Return the (X, Y) coordinate for the center point of the cell that contains the specified text.  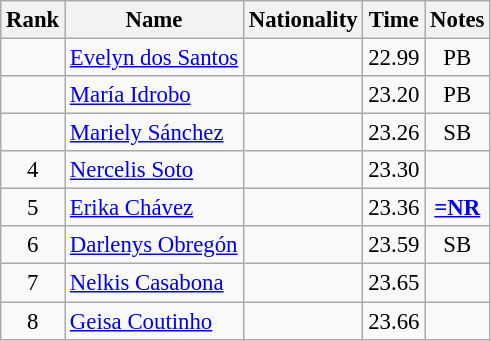
Name (154, 20)
Evelyn dos Santos (154, 58)
Mariely Sánchez (154, 133)
Rank (33, 20)
22.99 (394, 58)
8 (33, 321)
23.20 (394, 95)
6 (33, 245)
23.26 (394, 133)
4 (33, 170)
María Idrobo (154, 95)
23.30 (394, 170)
Erika Chávez (154, 208)
Nercelis Soto (154, 170)
Notes (458, 20)
23.65 (394, 283)
Nelkis Casabona (154, 283)
5 (33, 208)
23.59 (394, 245)
23.66 (394, 321)
23.36 (394, 208)
Geisa Coutinho (154, 321)
Nationality (302, 20)
=NR (458, 208)
7 (33, 283)
Time (394, 20)
Darlenys Obregón (154, 245)
